Return the (X, Y) coordinate for the center point of the cell that contains the specified text.  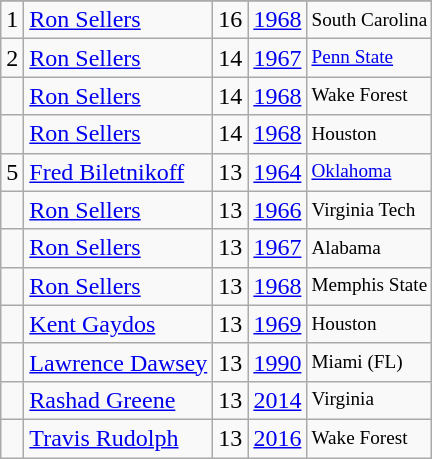
1966 (278, 210)
Travis Rudolph (118, 438)
South Carolina (370, 20)
1964 (278, 172)
Memphis State (370, 286)
Miami (FL) (370, 362)
Penn State (370, 58)
Kent Gaydos (118, 324)
Alabama (370, 248)
2016 (278, 438)
16 (230, 20)
Virginia (370, 400)
Fred Biletnikoff (118, 172)
Virginia Tech (370, 210)
1969 (278, 324)
1 (12, 20)
Rashad Greene (118, 400)
2014 (278, 400)
Oklahoma (370, 172)
Lawrence Dawsey (118, 362)
5 (12, 172)
1990 (278, 362)
2 (12, 58)
